Determine the [X, Y] coordinate at the center of the cell enclosing the given text.  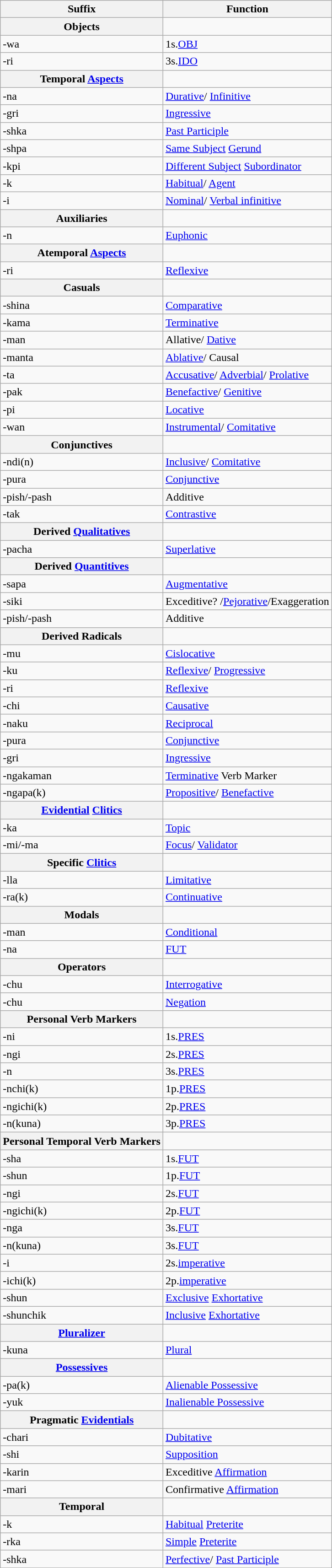
-mari [82, 1489]
Locative [247, 410]
-nga [82, 1228]
2s.imperative [247, 1263]
3s.IDO [247, 61]
-ni [82, 1036]
Objects [82, 27]
Continuative [247, 897]
-karin [82, 1472]
-naku [82, 723]
-nchi(k) [82, 1089]
1p.PRES [247, 1089]
-shunchik [82, 1315]
Reflexive/ Progressive [247, 671]
Evidential Clitics [82, 810]
2s.FUT [247, 1193]
-chi [82, 706]
Casuals [82, 288]
-pak [82, 392]
-rka [82, 1541]
Conditional [247, 932]
Accusative/ Adverbial/ Prolative [247, 375]
Augmentative [247, 584]
Focus/ Validator [247, 845]
Euphonic [247, 236]
-wan [82, 427]
Derived Qualitatives [82, 532]
-ta [82, 375]
Exclusive Exhortative [247, 1298]
-yuk [82, 1402]
3p.PRES [247, 1124]
Suffix [82, 9]
Interrogative [247, 984]
-kpi [82, 166]
Temporal Aspects [82, 79]
-ngakaman [82, 776]
Derived Radicals [82, 636]
Personal Verb Markers [82, 1019]
1s.OBJ [247, 44]
Contrastive [247, 514]
Pragmatic Evidentials [82, 1420]
-ngapa(k) [82, 793]
2s.PRES [247, 1054]
Terminative [247, 323]
-kuna [82, 1350]
Terminative Verb Marker [247, 776]
Temporal [82, 1507]
Benefactive/ Genitive [247, 392]
Instrumental/ Comitative [247, 427]
-tak [82, 514]
-lla [82, 880]
-mu [82, 653]
-mi/-ma [82, 845]
-ka [82, 828]
Exceditive Affirmation [247, 1472]
Exceditive? /Pejorative/Exaggeration [247, 601]
Reciprocal [247, 723]
Limitative [247, 880]
Inalienable Possessive [247, 1402]
Simple Preterite [247, 1541]
2p.FUT [247, 1211]
-kama [82, 323]
-shina [82, 305]
-ndi(n) [82, 462]
Atemporal Aspects [82, 253]
1s.PRES [247, 1036]
Propositive/ Benefactive [247, 793]
-wa [82, 44]
Inclusive Exhortative [247, 1315]
Ablative/ Causal [247, 357]
Plural [247, 1350]
1s.FUT [247, 1158]
Different Subject Subordinator [247, 166]
Perfective/ Past Participle [247, 1559]
-shi [82, 1455]
Possessives [82, 1368]
-manta [82, 357]
Supposition [247, 1455]
-siki [82, 601]
2p.imperative [247, 1280]
-ku [82, 671]
-ra(k) [82, 897]
3s.PRES [247, 1072]
Modals [82, 915]
-chari [82, 1437]
Personal Temporal Verb Markers [82, 1141]
Nominal/ Verbal infinitive [247, 200]
Topic [247, 828]
-sha [82, 1158]
Inclusive/ Comitative [247, 462]
Conjunctives [82, 444]
Habitual/ Agent [247, 183]
Habitual Preterite [247, 1524]
Dubitative [247, 1437]
-pa(k) [82, 1385]
Causative [247, 706]
Past Participle [247, 131]
FUT [247, 949]
Function [247, 9]
2p.PRES [247, 1106]
Pluralizer [82, 1333]
Confirmative Affirmation [247, 1489]
Cislocative [247, 653]
Comparative [247, 305]
Specific Clitics [82, 862]
1p.FUT [247, 1176]
Superlative [247, 549]
Derived Quantitives [82, 566]
Auxiliaries [82, 218]
-shpa [82, 148]
-ichi(k) [82, 1280]
Negation [247, 1002]
Same Subject Gerund [247, 148]
Allative/ Dative [247, 340]
-pi [82, 410]
Operators [82, 967]
Durative/ Infinitive [247, 96]
-sapa [82, 584]
Alienable Possessive [247, 1385]
-pacha [82, 549]
